Find where the given text appears and provide that cell's center as [X, Y] coordinate. 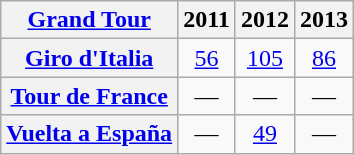
Vuelta a España [90, 134]
49 [264, 134]
105 [264, 58]
Grand Tour [90, 20]
56 [207, 58]
Giro d'Italia [90, 58]
2013 [324, 20]
2012 [264, 20]
86 [324, 58]
Tour de France [90, 96]
2011 [207, 20]
